For the text-containing cell, return its midpoint in [x, y] coordinate format. 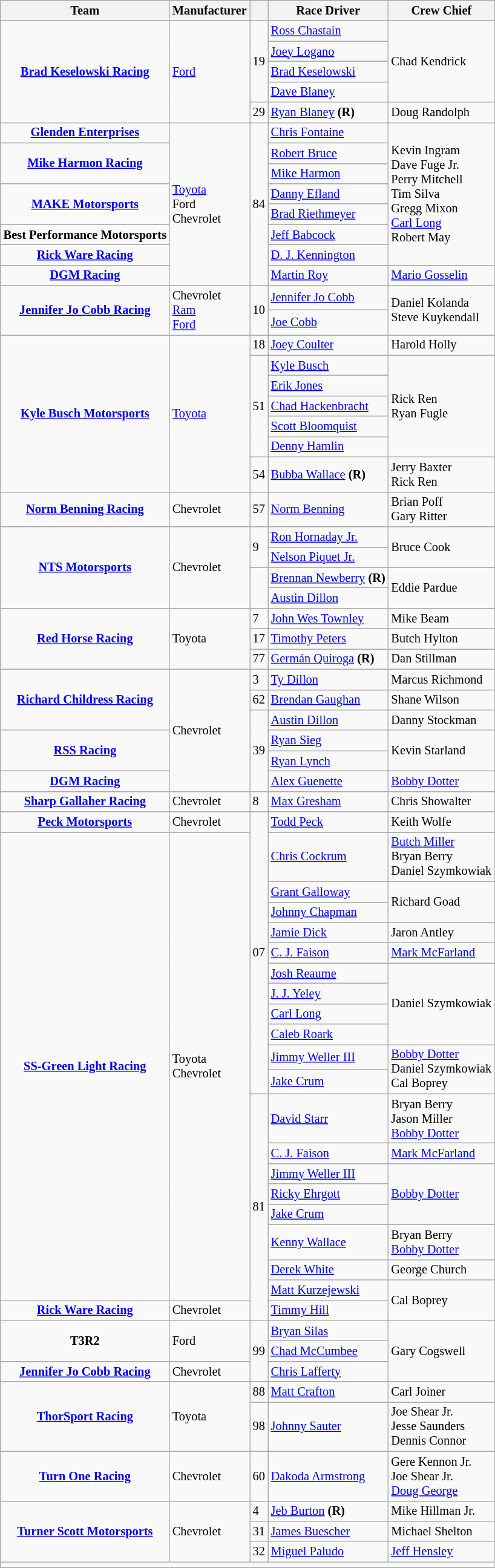
Ty Dillon [328, 679]
Jaron Antley [442, 932]
Chad Kendrick [442, 62]
Jerry BaxterRick Ren [442, 474]
98 [259, 1426]
39 [259, 750]
Robert Bruce [328, 153]
Timmy Hill [328, 1310]
Grant Galloway [328, 892]
Chris Showalter [442, 802]
Germán Quiroga (R) [328, 659]
Johnny Sauter [328, 1426]
Turn One Racing [85, 1476]
Ron Hornaday Jr. [328, 537]
Sharp Gallaher Racing [85, 802]
Alex Guenette [328, 781]
Rick RenRyan Fugle [442, 406]
Crew Chief [442, 10]
19 [259, 62]
7 [259, 618]
Brian PoffGary Ritter [442, 509]
Keith Wolfe [442, 822]
81 [259, 1207]
Bruce Cook [442, 547]
17 [259, 639]
Daniel KolandaSteve Kuykendall [442, 310]
Bryan Silas [328, 1331]
Jeff Hensley [442, 1552]
Jamie Dick [328, 932]
Mike Harmon [328, 174]
Michael Shelton [442, 1531]
Todd Peck [328, 822]
Brad Keselowski [328, 71]
Peck Motorsports [85, 822]
8 [259, 802]
29 [259, 113]
Chris Fontaine [328, 132]
MAKE Motorsports [85, 203]
88 [259, 1392]
Scott Bloomquist [328, 426]
Dakoda Armstrong [328, 1476]
Chad McCumbee [328, 1351]
Kenny Wallace [328, 1242]
Gere Kennon Jr.Joe Shear Jr.Doug George [442, 1476]
ChevroletRamFord [209, 310]
Brennan Newberry (R) [328, 578]
60 [259, 1476]
Brad Riethmeyer [328, 214]
Carl Joiner [442, 1392]
Jennifer Jo Cobb [328, 298]
Johnny Chapman [328, 912]
54 [259, 474]
Richard Goad [442, 901]
Turner Scott Motorsports [85, 1532]
Mike Beam [442, 618]
Chad Hackenbracht [328, 406]
Bryan BerryJason MillerBobby Dotter [442, 1119]
SS-Green Light Racing [85, 1066]
Ryan Lynch [328, 761]
Ross Chastain [328, 31]
Jeb Burton (R) [328, 1511]
Joe Cobb [328, 322]
07 [259, 953]
Cal Boprey [442, 1299]
D. J. Kennington [328, 255]
Ryan Sieg [328, 740]
Norm Benning Racing [85, 509]
99 [259, 1351]
18 [259, 345]
Team [85, 10]
Kyle Busch Motorsports [85, 413]
9 [259, 547]
Eddie Pardue [442, 588]
George Church [442, 1270]
Jeff Babcock [328, 235]
Matt Kurzejewski [328, 1290]
Mike Harmon Racing [85, 163]
77 [259, 659]
Max Gresham [328, 802]
Red Horse Racing [85, 639]
84 [259, 203]
31 [259, 1531]
Timothy Peters [328, 639]
Josh Reaume [328, 973]
Martin Roy [328, 275]
Ryan Blaney (R) [328, 113]
Bubba Wallace (R) [328, 474]
57 [259, 509]
Norm Benning [328, 509]
51 [259, 406]
Mario Gosselin [442, 275]
Race Driver [328, 10]
James Buescher [328, 1531]
10 [259, 310]
Miguel Paludo [328, 1552]
Joey Logano [328, 51]
Caleb Roark [328, 1034]
John Wes Townley [328, 618]
ThorSport Racing [85, 1417]
T3R2 [85, 1341]
Butch Hylton [442, 639]
Ricky Ehrgott [328, 1194]
Best Performance Motorsports [85, 235]
ToyotaChevrolet [209, 1066]
Nelson Piquet Jr. [328, 557]
Joey Coulter [328, 345]
NTS Motorsports [85, 567]
Carl Long [328, 1014]
Dan Stillman [442, 659]
Matt Crafton [328, 1392]
Chris Lafferty [328, 1371]
Brad Keselowski Racing [85, 71]
Kevin IngramDave Fuge Jr.Perry MitchellTim SilvaGregg MixonCarl LongRobert May [442, 194]
Manufacturer [209, 10]
J. J. Yeley [328, 993]
Marcus Richmond [442, 679]
Kevin Starland [442, 750]
32 [259, 1552]
ToyotaFordChevrolet [209, 203]
Brendan Gaughan [328, 700]
Derek White [328, 1270]
Richard Childress Racing [85, 699]
4 [259, 1511]
Dave Blaney [328, 92]
RSS Racing [85, 750]
Bryan BerryBobby Dotter [442, 1242]
Chris Cockrum [328, 857]
Butch MillerBryan BerryDaniel Szymkowiak [442, 857]
3 [259, 679]
Joe Shear Jr.Jesse SaundersDennis Connor [442, 1426]
Erik Jones [328, 385]
Danny Efland [328, 194]
Daniel Szymkowiak [442, 1004]
Gary Cogswell [442, 1351]
62 [259, 700]
David Starr [328, 1119]
Glenden Enterprises [85, 132]
Bobby DotterDaniel SzymkowiakCal Boprey [442, 1069]
Shane Wilson [442, 700]
Mike Hillman Jr. [442, 1511]
Harold Holly [442, 345]
Doug Randolph [442, 113]
Danny Stockman [442, 720]
Denny Hamlin [328, 446]
Kyle Busch [328, 365]
